Pinpoint the cell where the given text exists, returning its [X, Y] midpoint coordinate. 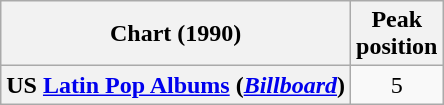
Chart (1990) [176, 34]
5 [397, 85]
US Latin Pop Albums (Billboard) [176, 85]
Peakposition [397, 34]
